Output the [X, Y] coordinate of the center of the cell containing the given text.  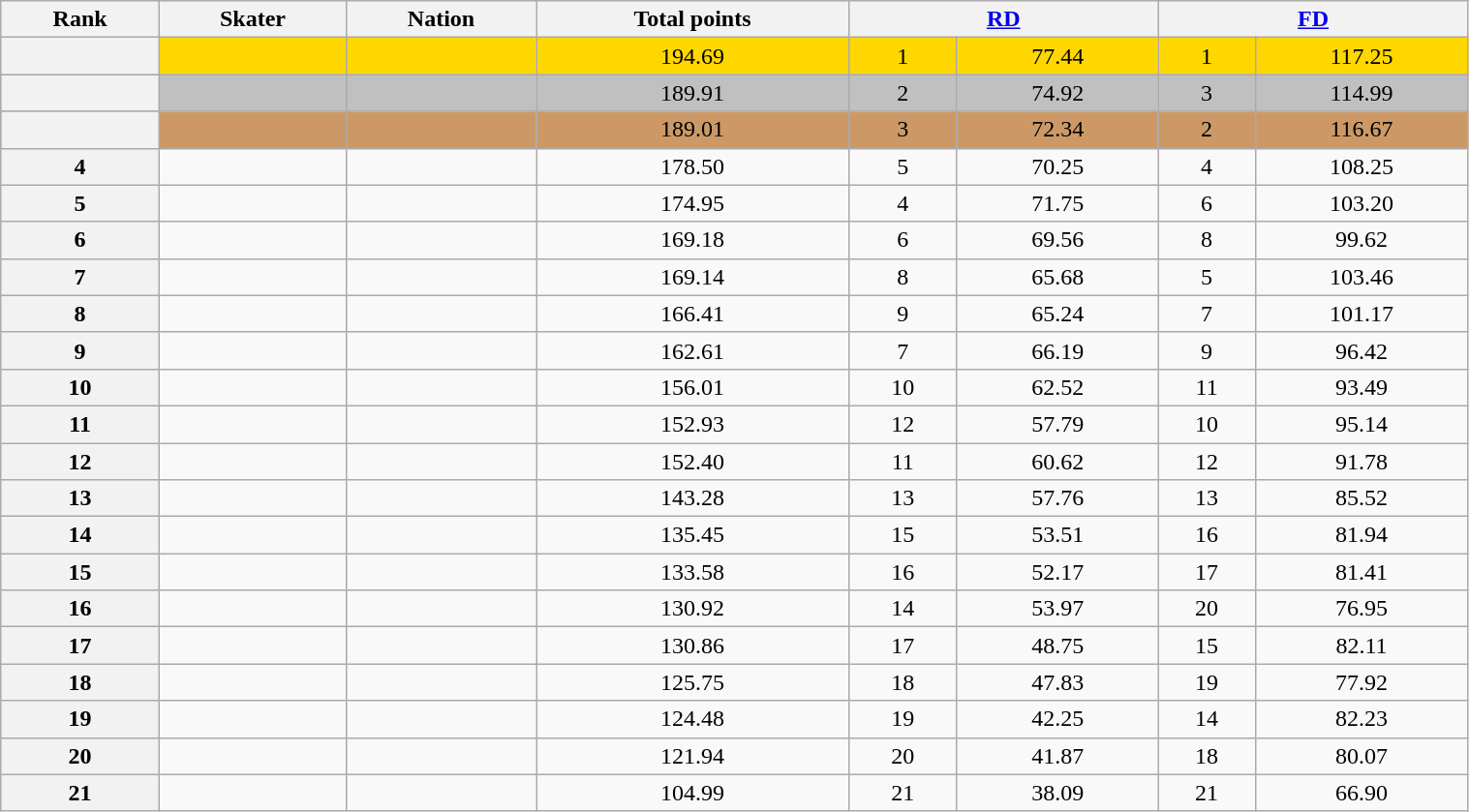
70.25 [1057, 166]
77.92 [1362, 682]
156.01 [693, 387]
166.41 [693, 314]
104.99 [693, 793]
82.11 [1362, 646]
57.79 [1057, 424]
RD [1003, 19]
169.18 [693, 240]
47.83 [1057, 682]
93.49 [1362, 387]
114.99 [1362, 93]
162.61 [693, 350]
65.24 [1057, 314]
189.01 [693, 130]
FD [1313, 19]
69.56 [1057, 240]
42.25 [1057, 719]
65.68 [1057, 277]
76.95 [1362, 609]
117.25 [1362, 56]
Nation [441, 19]
53.97 [1057, 609]
52.17 [1057, 572]
57.76 [1057, 498]
125.75 [693, 682]
38.09 [1057, 793]
77.44 [1057, 56]
53.51 [1057, 535]
80.07 [1362, 756]
130.92 [693, 609]
178.50 [693, 166]
143.28 [693, 498]
41.87 [1057, 756]
66.90 [1362, 793]
96.42 [1362, 350]
174.95 [693, 203]
99.62 [1362, 240]
Rank [80, 19]
169.14 [693, 277]
130.86 [693, 646]
152.40 [693, 462]
71.75 [1057, 203]
152.93 [693, 424]
121.94 [693, 756]
Skater [252, 19]
103.46 [1362, 277]
135.45 [693, 535]
81.94 [1362, 535]
72.34 [1057, 130]
82.23 [1362, 719]
95.14 [1362, 424]
116.67 [1362, 130]
60.62 [1057, 462]
66.19 [1057, 350]
91.78 [1362, 462]
194.69 [693, 56]
81.41 [1362, 572]
103.20 [1362, 203]
74.92 [1057, 93]
133.58 [693, 572]
189.91 [693, 93]
124.48 [693, 719]
Total points [693, 19]
101.17 [1362, 314]
62.52 [1057, 387]
108.25 [1362, 166]
48.75 [1057, 646]
85.52 [1362, 498]
